For the text-containing cell, return its midpoint in (x, y) coordinate format. 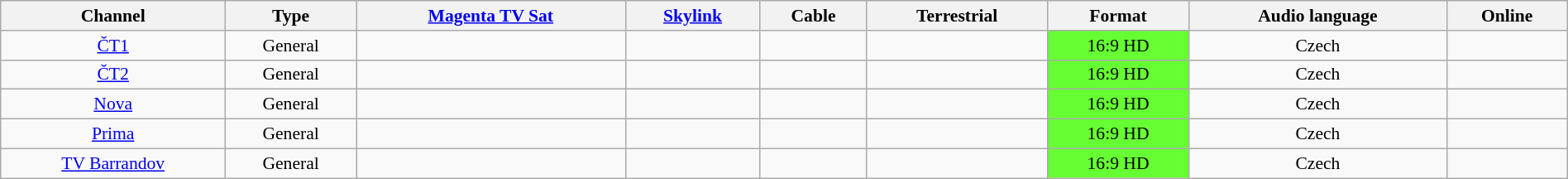
Type (291, 16)
Nova (113, 104)
Channel (113, 16)
Format (1118, 16)
Terrestrial (957, 16)
Cable (814, 16)
ČT2 (113, 75)
ČT1 (113, 46)
Magenta TV Sat (491, 16)
Skylink (693, 16)
Online (1507, 16)
TV Barrandov (113, 163)
Audio language (1318, 16)
Prima (113, 134)
